For the text-containing cell, return its midpoint in [X, Y] coordinate format. 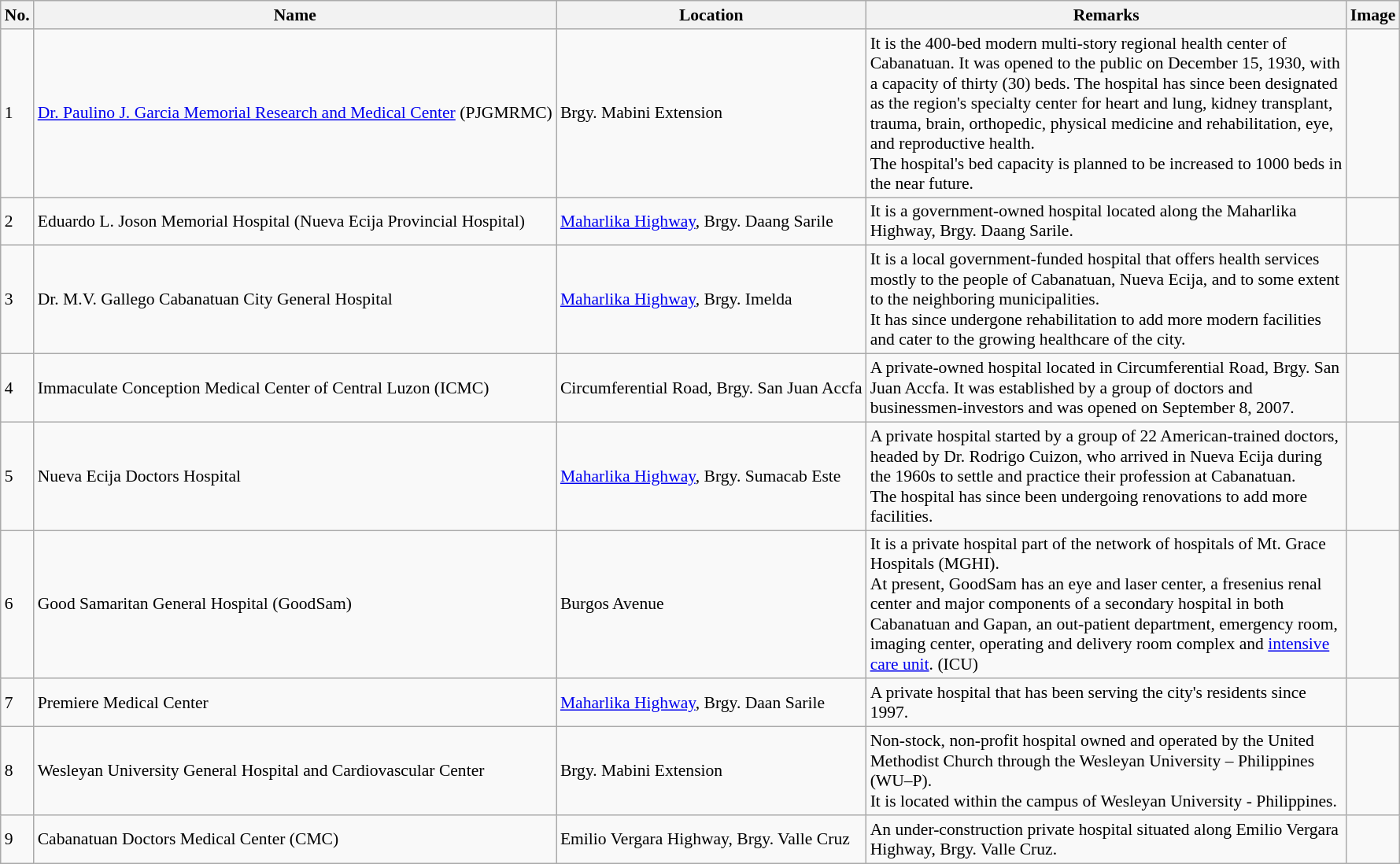
Maharlika Highway, Brgy. Imelda [711, 300]
A private hospital that has been serving the city's residents since 1997. [1106, 703]
An under-construction private hospital situated along Emilio Vergara Highway, Brgy. Valle Cruz. [1106, 839]
Circumferential Road, Brgy. San Juan Accfa [711, 389]
Maharlika Highway, Brgy. Daang Sarile [711, 222]
Dr. M.V. Gallego Cabanatuan City General Hospital [295, 300]
Cabanatuan Doctors Medical Center (CMC) [295, 839]
Location [711, 15]
Image [1373, 15]
6 [17, 604]
8 [17, 771]
Premiere Medical Center [295, 703]
Wesleyan University General Hospital and Cardiovascular Center [295, 771]
No. [17, 15]
Dr. Paulino J. Garcia Memorial Research and Medical Center (PJGMRMC) [295, 113]
Emilio Vergara Highway, Brgy. Valle Cruz [711, 839]
Maharlika Highway, Brgy. Sumacab Este [711, 476]
Remarks [1106, 15]
Eduardo L. Joson Memorial Hospital (Nueva Ecija Provincial Hospital) [295, 222]
3 [17, 300]
7 [17, 703]
Good Samaritan General Hospital (GoodSam) [295, 604]
9 [17, 839]
Name [295, 15]
4 [17, 389]
1 [17, 113]
Nueva Ecija Doctors Hospital [295, 476]
2 [17, 222]
Burgos Avenue [711, 604]
Immaculate Conception Medical Center of Central Luzon (ICMC) [295, 389]
Maharlika Highway, Brgy. Daan Sarile [711, 703]
5 [17, 476]
It is a government-owned hospital located along the Maharlika Highway, Brgy. Daang Sarile. [1106, 222]
